Pinpoint the cell where the given text exists, returning its (x, y) midpoint coordinate. 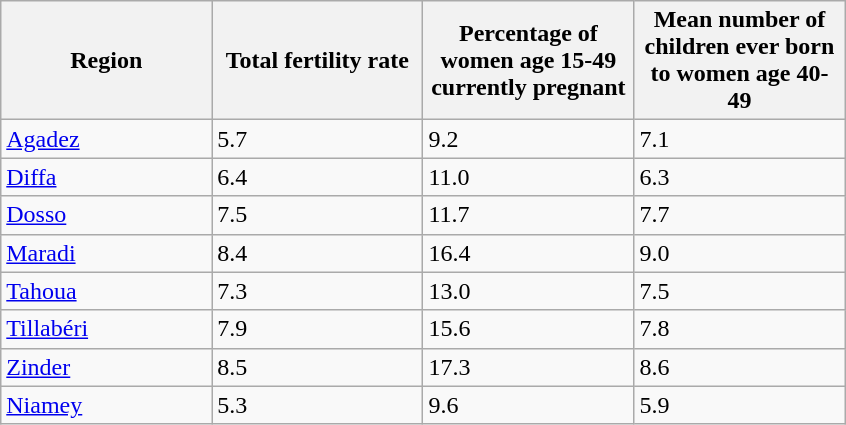
7.1 (740, 139)
Total fertility rate (318, 60)
13.0 (528, 291)
8.5 (318, 367)
Niamey (106, 405)
11.0 (528, 177)
Agadez (106, 139)
Zinder (106, 367)
8.4 (318, 253)
Percentage of women age 15-49 currently pregnant (528, 60)
5.3 (318, 405)
8.6 (740, 367)
7.3 (318, 291)
15.6 (528, 329)
5.7 (318, 139)
11.7 (528, 215)
6.4 (318, 177)
7.7 (740, 215)
Mean number of children ever born to women age 40-49 (740, 60)
9.0 (740, 253)
17.3 (528, 367)
Dosso (106, 215)
Diffa (106, 177)
Tillabéri (106, 329)
5.9 (740, 405)
7.8 (740, 329)
9.6 (528, 405)
Tahoua (106, 291)
16.4 (528, 253)
Maradi (106, 253)
7.9 (318, 329)
6.3 (740, 177)
Region (106, 60)
9.2 (528, 139)
